Detect which cell encompasses the target text, then output its (x, y) center coordinate. 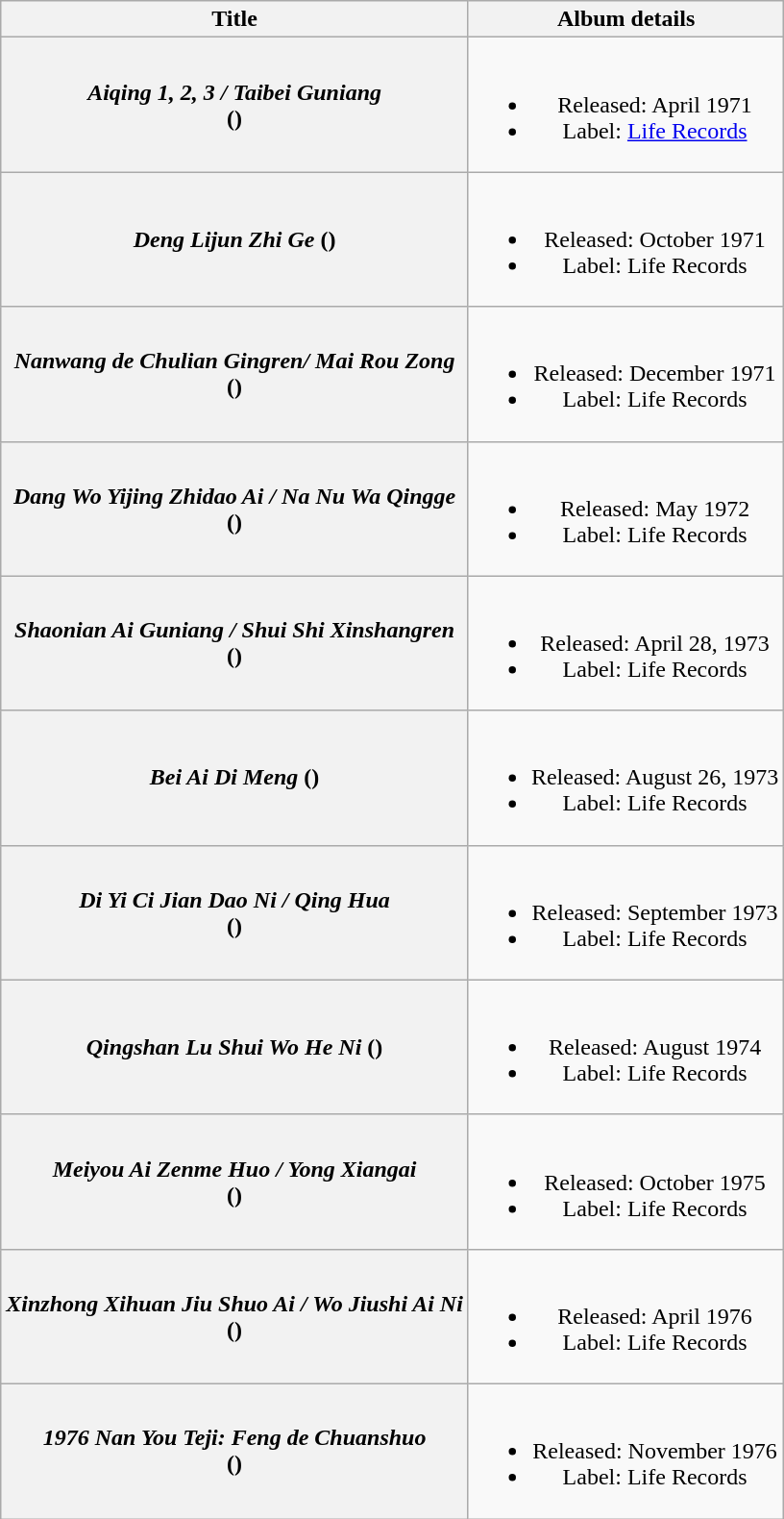
Released: October 1971Label: Life Records (625, 239)
Released: December 1971Label: Life Records (625, 374)
Shaonian Ai Guniang / Shui Shi Xinshangren() (234, 643)
Xinzhong Xihuan Jiu Shuo Ai / Wo Jiushi Ai Ni() (234, 1316)
Aiqing 1, 2, 3 / Taibei Guniang() (234, 105)
1976 Nan You Teji: Feng de Chuanshuo() (234, 1451)
Released: September 1973Label: Life Records (625, 912)
Released: April 1976Label: Life Records (625, 1316)
Released: October 1975Label: Life Records (625, 1182)
Released: August 1974Label: Life Records (625, 1047)
Released: November 1976Label: Life Records (625, 1451)
Released: May 1972Label: Life Records (625, 509)
Released: August 26, 1973Label: Life Records (625, 778)
Meiyou Ai Zenme Huo / Yong Xiangai() (234, 1182)
Dang Wo Yijing Zhidao Ai / Na Nu Wa Qingge() (234, 509)
Deng Lijun Zhi Ge () (234, 239)
Di Yi Ci Jian Dao Ni / Qing Hua() (234, 912)
Nanwang de Chulian Gingren/ Mai Rou Zong() (234, 374)
Released: April 1971Label: Life Records (625, 105)
Title (234, 19)
Released: April 28, 1973Label: Life Records (625, 643)
Bei Ai Di Meng () (234, 778)
Qingshan Lu Shui Wo He Ni () (234, 1047)
Album details (625, 19)
